Capture the cell that displays the provided text and extract its [x, y] central coordinate. 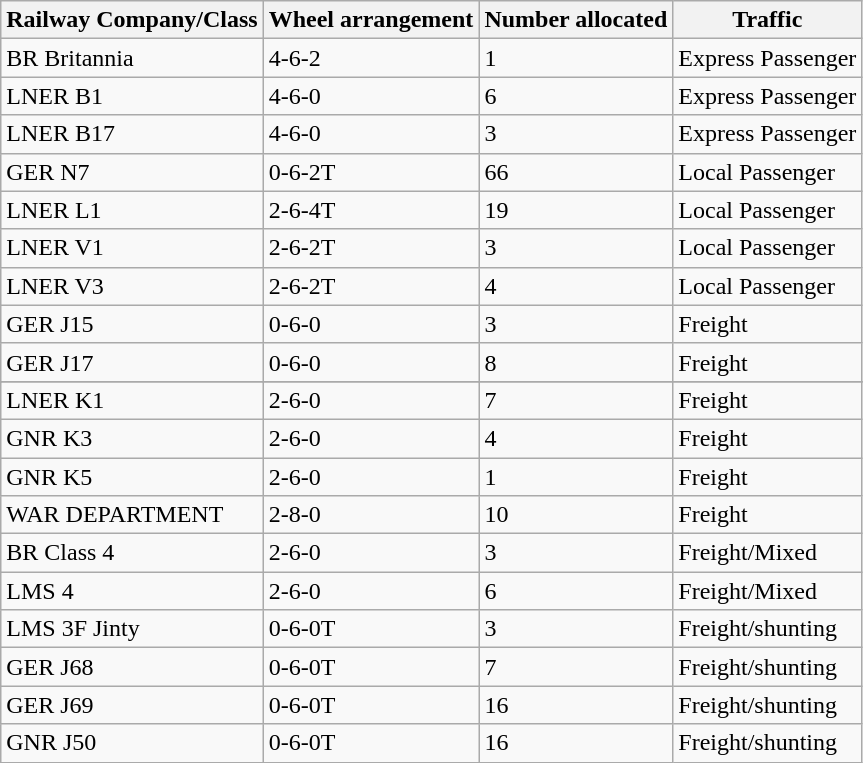
Traffic [768, 20]
LNER V3 [132, 286]
BR Britannia [132, 58]
10 [576, 515]
GER J15 [132, 324]
LNER L1 [132, 210]
Number allocated [576, 20]
2-6-4T [371, 210]
LNER B1 [132, 96]
LNER V1 [132, 248]
GNR K3 [132, 438]
GNR K5 [132, 477]
LNER B17 [132, 134]
LNER K1 [132, 400]
GER J17 [132, 362]
8 [576, 362]
LMS 4 [132, 591]
LMS 3F Jinty [132, 629]
Wheel arrangement [371, 20]
WAR DEPARTMENT [132, 515]
GER N7 [132, 172]
GNR J50 [132, 743]
66 [576, 172]
GER J68 [132, 667]
GER J69 [132, 705]
Railway Company/Class [132, 20]
4-6-2 [371, 58]
19 [576, 210]
BR Class 4 [132, 553]
0-6-2T [371, 172]
2-8-0 [371, 515]
